Provide the [X, Y] coordinate of the cell's center where the given text is located.  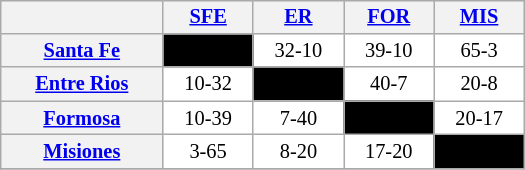
10-32 [208, 84]
3-65 [208, 152]
65-3 [479, 51]
7-40 [298, 118]
40-7 [389, 84]
10-39 [208, 118]
Misiones [82, 152]
17-20 [389, 152]
20-8 [479, 84]
SFE [208, 17]
20-17 [479, 118]
8-20 [298, 152]
32-10 [298, 51]
Formosa [82, 118]
ER [298, 17]
Entre Rios [82, 84]
Santa Fe [82, 51]
39-10 [389, 51]
FOR [389, 17]
MIS [479, 17]
